Find where the given text appears and provide that cell's center as [X, Y] coordinate. 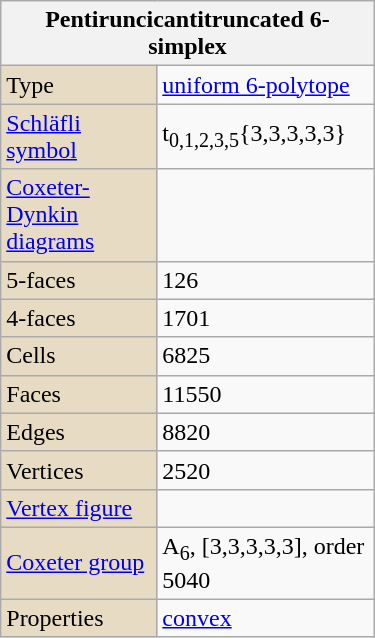
Vertex figure [79, 508]
2520 [266, 470]
Faces [79, 394]
A6, [3,3,3,3,3], order 5040 [266, 562]
convex [266, 618]
4-faces [79, 318]
t0,1,2,3,5{3,3,3,3,3} [266, 136]
Pentiruncicantitruncated 6-simplex [188, 34]
Cells [79, 356]
5-faces [79, 280]
uniform 6-polytope [266, 85]
Schläfli symbol [79, 136]
11550 [266, 394]
Properties [79, 618]
Vertices [79, 470]
126 [266, 280]
Coxeter group [79, 562]
6825 [266, 356]
Type [79, 85]
8820 [266, 432]
Coxeter-Dynkin diagrams [79, 215]
Edges [79, 432]
1701 [266, 318]
